Return (X, Y) of the center of cell containing provided text 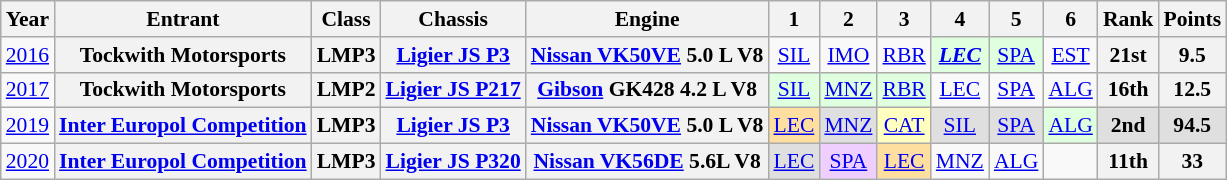
2016 (28, 55)
5 (1016, 19)
2 (848, 19)
CAT (904, 126)
21st (1128, 55)
Entrant (183, 19)
Year (28, 19)
1 (794, 19)
Points (1192, 19)
9.5 (1192, 55)
EST (1070, 55)
2017 (28, 90)
3 (904, 19)
11th (1128, 162)
Nissan VK56DE 5.6L V8 (648, 162)
33 (1192, 162)
4 (960, 19)
16th (1128, 90)
6 (1070, 19)
Ligier JS P320 (454, 162)
Rank (1128, 19)
Chassis (454, 19)
LMP2 (346, 90)
2nd (1128, 126)
Ligier JS P217 (454, 90)
2020 (28, 162)
2019 (28, 126)
94.5 (1192, 126)
IMO (848, 55)
Class (346, 19)
12.5 (1192, 90)
Engine (648, 19)
Gibson GK428 4.2 L V8 (648, 90)
